From the cell containing the given text, extract its center point as [X, Y] coordinate. 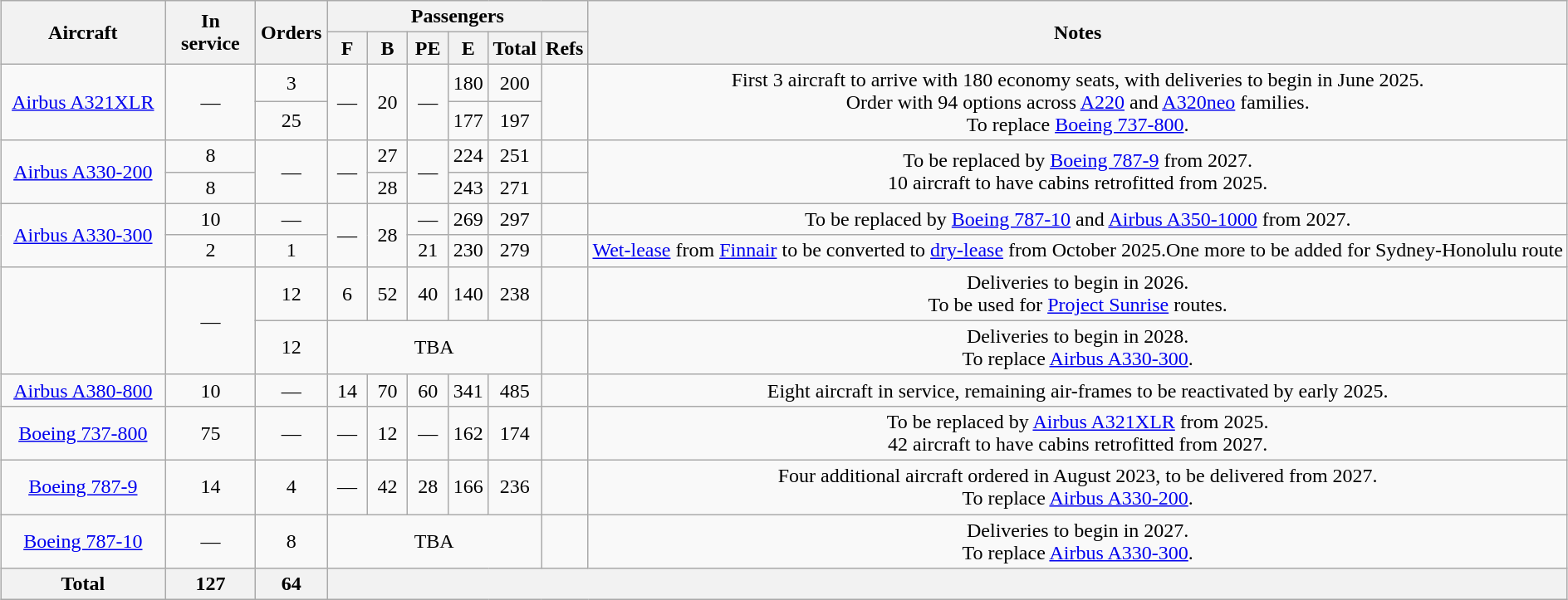
Notes [1078, 32]
Wet-lease from Finnair to be converted to dry-lease from October 2025.One more to be added for Sydney-Honolulu route [1078, 251]
PE [429, 48]
162 [468, 433]
To be replaced by Boeing 787-9 from 2027.10 aircraft to have cabins retrofitted from 2025. [1078, 172]
243 [468, 188]
Airbus A330-300 [83, 235]
21 [429, 251]
To be replaced by Airbus A321XLR from 2025.42 aircraft to have cabins retrofitted from 2027. [1078, 433]
40 [429, 294]
20 [387, 102]
197 [515, 121]
341 [468, 390]
297 [515, 219]
485 [515, 390]
Boeing 737-800 [83, 433]
251 [515, 156]
Aircraft [83, 32]
177 [468, 121]
271 [515, 188]
224 [468, 156]
27 [387, 156]
E [468, 48]
Four additional aircraft ordered in August 2023, to be delivered from 2027. To replace Airbus A330-200. [1078, 486]
127 [211, 584]
Boeing 787-10 [83, 541]
Airbus A321XLR [83, 102]
1 [292, 251]
52 [387, 294]
4 [292, 486]
Deliveries to begin in 2026.To be used for Project Sunrise routes. [1078, 294]
Orders [292, 32]
200 [515, 83]
3 [292, 83]
To be replaced by Boeing 787-10 and Airbus A350-1000 from 2027. [1078, 219]
Deliveries to begin in 2028.To replace Airbus A330-300. [1078, 347]
64 [292, 584]
B [387, 48]
Airbus A380-800 [83, 390]
166 [468, 486]
6 [347, 294]
In service [211, 32]
Deliveries to begin in 2027. To replace Airbus A330-300. [1078, 541]
236 [515, 486]
F [347, 48]
269 [468, 219]
238 [515, 294]
140 [468, 294]
180 [468, 83]
25 [292, 121]
Airbus A330-200 [83, 172]
Eight aircraft in service, remaining air-frames to be reactivated by early 2025. [1078, 390]
174 [515, 433]
Refs [565, 48]
70 [387, 390]
42 [387, 486]
279 [515, 251]
Boeing 787-9 [83, 486]
75 [211, 433]
230 [468, 251]
Passengers [458, 17]
60 [429, 390]
2 [211, 251]
